Identify which cell holds the provided text, then report its (X, Y) central coordinate. 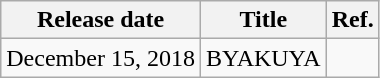
Ref. (352, 20)
BYAKUYA (263, 58)
December 15, 2018 (101, 58)
Release date (101, 20)
Title (263, 20)
